From the cell containing the given text, extract its center point as (X, Y) coordinate. 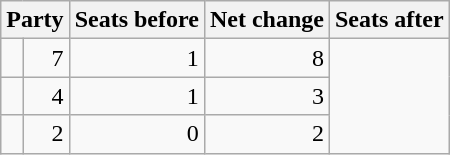
4 (46, 96)
Seats before (136, 20)
7 (46, 58)
3 (266, 96)
0 (136, 134)
8 (266, 58)
Seats after (389, 20)
Net change (266, 20)
Party (35, 20)
